Identify which cell holds the provided text, then report its [x, y] central coordinate. 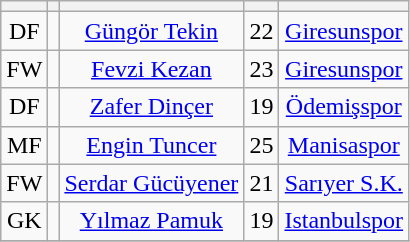
GK [24, 221]
Sarıyer S.K. [344, 183]
Fevzi Kezan [152, 69]
23 [262, 69]
Güngör Tekin [152, 31]
Ödemişspor [344, 107]
Engin Tuncer [152, 145]
Serdar Gücüyener [152, 183]
25 [262, 145]
Zafer Dinçer [152, 107]
Yılmaz Pamuk [152, 221]
Istanbulspor [344, 221]
MF [24, 145]
22 [262, 31]
Manisaspor [344, 145]
21 [262, 183]
